For the text-containing cell, return its midpoint in [X, Y] coordinate format. 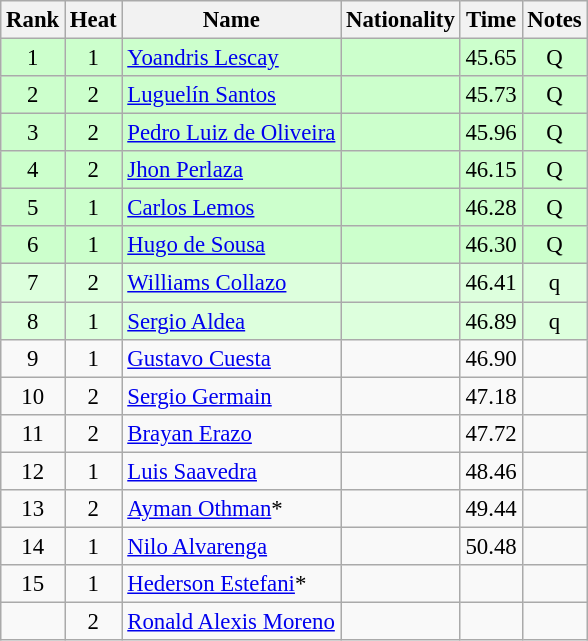
6 [33, 245]
47.72 [491, 433]
46.30 [491, 245]
Yoandris Lescay [232, 58]
46.41 [491, 283]
Hugo de Sousa [232, 245]
46.89 [491, 321]
46.90 [491, 358]
48.46 [491, 471]
Carlos Lemos [232, 208]
Luis Saavedra [232, 471]
Gustavo Cuesta [232, 358]
Williams Collazo [232, 283]
49.44 [491, 509]
50.48 [491, 546]
Heat [94, 20]
Name [232, 20]
Hederson Estefani* [232, 584]
Sergio Germain [232, 396]
Pedro Luiz de Oliveira [232, 133]
45.65 [491, 58]
Sergio Aldea [232, 321]
Nilo Alvarenga [232, 546]
Ayman Othman* [232, 509]
Rank [33, 20]
15 [33, 584]
Time [491, 20]
13 [33, 509]
45.96 [491, 133]
5 [33, 208]
46.28 [491, 208]
4 [33, 170]
3 [33, 133]
46.15 [491, 170]
10 [33, 396]
9 [33, 358]
12 [33, 471]
45.73 [491, 95]
Luguelín Santos [232, 95]
Notes [554, 20]
Ronald Alexis Moreno [232, 621]
7 [33, 283]
Jhon Perlaza [232, 170]
Nationality [400, 20]
11 [33, 433]
Brayan Erazo [232, 433]
14 [33, 546]
8 [33, 321]
47.18 [491, 396]
